Extract the [X, Y] coordinate from the center of the cell holding the provided text.  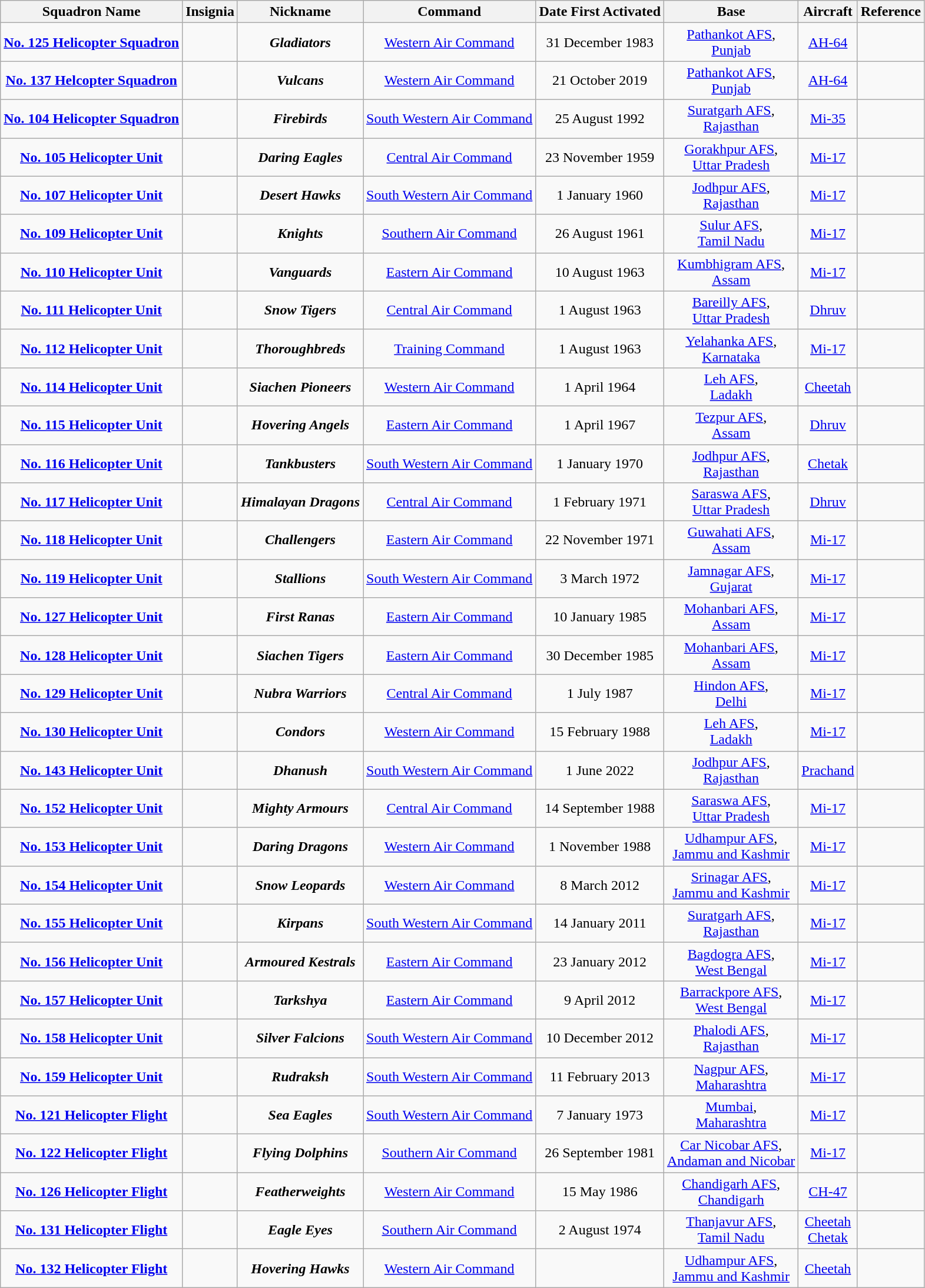
1 April 1964 [600, 386]
1 February 1971 [600, 502]
Bareilly AFS, Uttar Pradesh [731, 310]
Stallions [300, 578]
Challengers [300, 541]
1 April 1967 [600, 425]
No. 116 Helicopter Unit [92, 463]
No. 119 Helicopter Unit [92, 578]
Yelahanka AFS, Karnataka [731, 349]
Car Nicobar AFS, Andaman and Nicobar [731, 1153]
No. 104 Helicopter Squadron [92, 119]
Condors [300, 731]
1 November 1988 [600, 847]
No. 107 Helicopter Unit [92, 196]
Rudraksh [300, 1077]
Mumbai, Maharashtra [731, 1115]
26 August 1961 [600, 233]
No. 122 Helicopter Flight [92, 1153]
10 December 2012 [600, 1038]
No. 159 Helicopter Unit [92, 1077]
No. 157 Helicopter Unit [92, 1000]
First Ranas [300, 617]
Desert Hawks [300, 196]
Mighty Armours [300, 808]
Featherweights [300, 1192]
10 January 1985 [600, 617]
Srinagar AFS, Jammu and Kashmir [731, 885]
25 August 1992 [600, 119]
No. 121 Helicopter Flight [92, 1115]
Nickname [300, 12]
No. 153 Helicopter Unit [92, 847]
No. 126 Helicopter Flight [92, 1192]
21 October 2019 [600, 80]
Silver Falcions [300, 1038]
31 December 1983 [600, 42]
Daring Eagles [300, 157]
Sea Eagles [300, 1115]
2 August 1974 [600, 1230]
No. 152 Helicopter Unit [92, 808]
No. 114 Helicopter Unit [92, 386]
Barrackpore AFS, West Bengal [731, 1000]
Jamnagar AFS, Gujarat [731, 578]
CH-47 [828, 1192]
23 January 2012 [600, 961]
11 February 2013 [600, 1077]
Hovering Hawks [300, 1269]
22 November 1971 [600, 541]
Prachand [828, 770]
Snow Tigers [300, 310]
No. 129 Helicopter Unit [92, 694]
Gladiators [300, 42]
14 September 1988 [600, 808]
Daring Dragons [300, 847]
Kirpans [300, 923]
No. 156 Helicopter Unit [92, 961]
1 January 1960 [600, 196]
No. 132 Helicopter Flight [92, 1269]
Dhanush [300, 770]
Knights [300, 233]
10 August 1963 [600, 272]
Base [731, 12]
Cheetah Chetak [828, 1230]
26 September 1981 [600, 1153]
Reference [890, 12]
Aircraft [828, 12]
Bagdogra AFS, West Bengal [731, 961]
Date First Activated [600, 12]
8 March 2012 [600, 885]
Training Command [449, 349]
1 June 2022 [600, 770]
30 December 1985 [600, 655]
No. 128 Helicopter Unit [92, 655]
Chandigarh AFS, Chandigarh [731, 1192]
Thoroughbreds [300, 349]
3 March 1972 [600, 578]
Flying Dolphins [300, 1153]
Himalayan Dragons [300, 502]
Thanjavur AFS, Tamil Nadu [731, 1230]
14 January 2011 [600, 923]
Guwahati AFS, Assam [731, 541]
No. 110 Helicopter Unit [92, 272]
No. 109 Helicopter Unit [92, 233]
15 May 1986 [600, 1192]
Kumbhigram AFS, Assam [731, 272]
1 July 1987 [600, 694]
7 January 1973 [600, 1115]
Sulur AFS, Tamil Nadu [731, 233]
Eagle Eyes [300, 1230]
15 February 1988 [600, 731]
No. 143 Helicopter Unit [92, 770]
Vanguards [300, 272]
Armoured Kestrals [300, 961]
Hindon AFS, Delhi [731, 694]
Insignia [210, 12]
Tezpur AFS, Assam [731, 425]
Chetak [828, 463]
Gorakhpur AFS, Uttar Pradesh [731, 157]
No. 155 Helicopter Unit [92, 923]
Command [449, 12]
Snow Leopards [300, 885]
No. 137 Helcopter Squadron [92, 80]
Mi-35 [828, 119]
No. 115 Helicopter Unit [92, 425]
No. 118 Helicopter Unit [92, 541]
Nubra Warriors [300, 694]
No. 112 Helicopter Unit [92, 349]
No. 127 Helicopter Unit [92, 617]
Tankbusters [300, 463]
No. 111 Helicopter Unit [92, 310]
Hovering Angels [300, 425]
Firebirds [300, 119]
No. 105 Helicopter Unit [92, 157]
No. 131 Helicopter Flight [92, 1230]
Squadron Name [92, 12]
Nagpur AFS, Maharashtra [731, 1077]
23 November 1959 [600, 157]
1 January 1970 [600, 463]
9 April 2012 [600, 1000]
Siachen Pioneers [300, 386]
No. 117 Helicopter Unit [92, 502]
No. 154 Helicopter Unit [92, 885]
No. 125 Helicopter Squadron [92, 42]
Siachen Tigers [300, 655]
No. 158 Helicopter Unit [92, 1038]
Vulcans [300, 80]
No. 130 Helicopter Unit [92, 731]
Phalodi AFS, Rajasthan [731, 1038]
Tarkshya [300, 1000]
